Capture the cell that displays the provided text and extract its (X, Y) central coordinate. 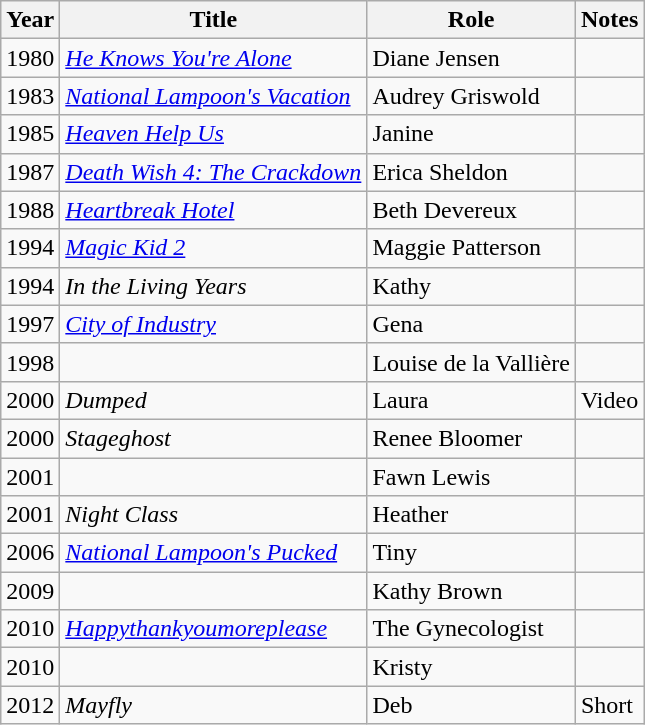
2006 (30, 553)
Notes (609, 20)
Year (30, 20)
Short (609, 705)
National Lampoon's Pucked (214, 553)
1988 (30, 210)
1987 (30, 172)
Happythankyoumoreplease (214, 629)
Mayfly (214, 705)
2009 (30, 591)
Stageghost (214, 438)
Kathy Brown (472, 591)
Role (472, 20)
Diane Jensen (472, 58)
Dumped (214, 400)
Audrey Griswold (472, 96)
Maggie Patterson (472, 248)
2012 (30, 705)
He Knows You're Alone (214, 58)
Night Class (214, 515)
Tiny (472, 553)
Kristy (472, 667)
Fawn Lewis (472, 477)
1983 (30, 96)
Deb (472, 705)
Heather (472, 515)
1998 (30, 362)
Kathy (472, 286)
Video (609, 400)
Louise de la Vallière (472, 362)
Renee Bloomer (472, 438)
Death Wish 4: The Crackdown (214, 172)
Laura (472, 400)
The Gynecologist (472, 629)
Title (214, 20)
Erica Sheldon (472, 172)
1985 (30, 134)
Gena (472, 324)
Janine (472, 134)
Heaven Help Us (214, 134)
Magic Kid 2 (214, 248)
Heartbreak Hotel (214, 210)
National Lampoon's Vacation (214, 96)
Beth Devereux (472, 210)
1980 (30, 58)
1997 (30, 324)
In the Living Years (214, 286)
City of Industry (214, 324)
